Detect which cell encompasses the target text, then output its (x, y) center coordinate. 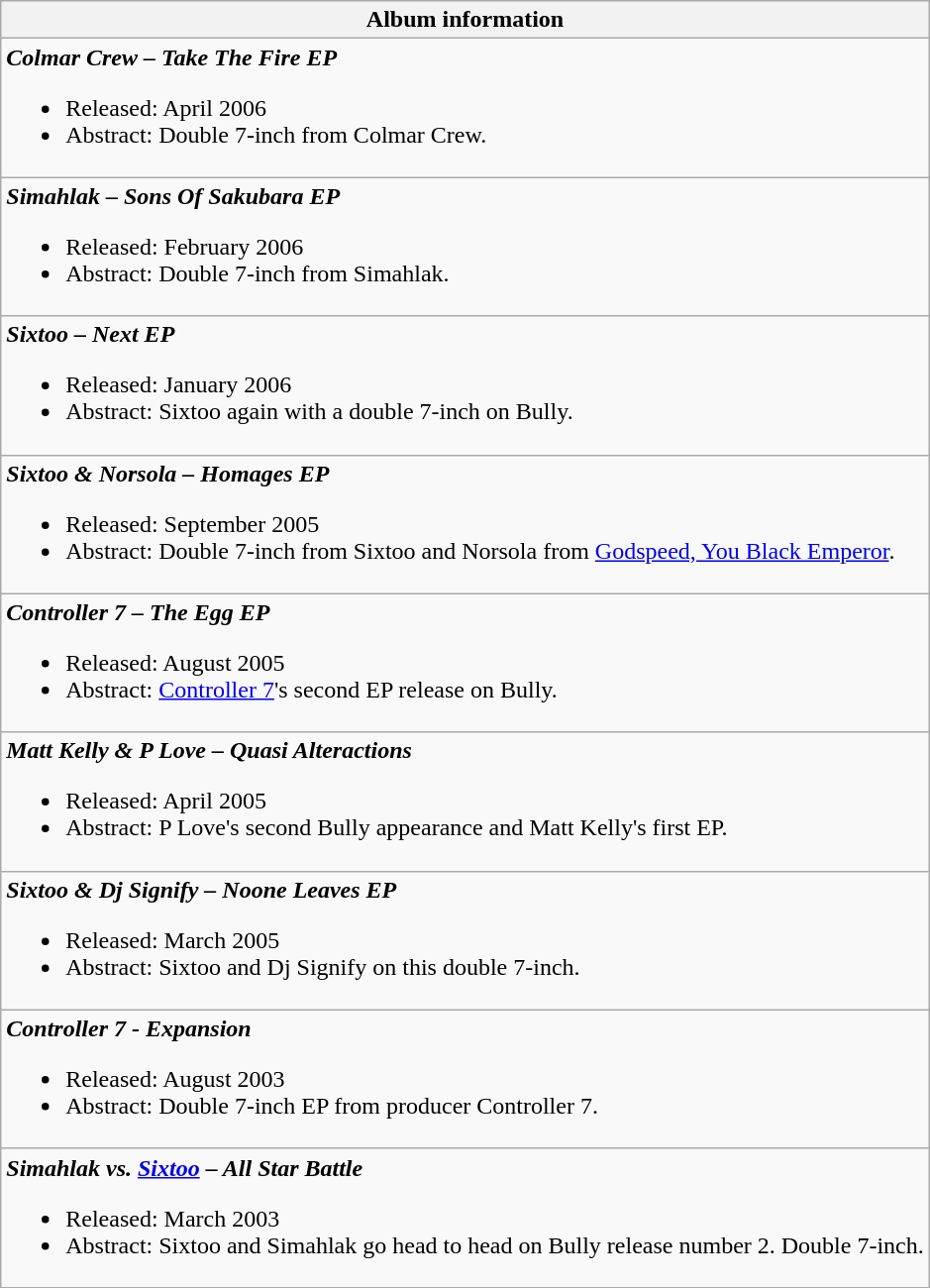
Simahlak – Sons Of Sakubara EPReleased: February 2006Abstract: Double 7-inch from Simahlak. (465, 247)
Sixtoo – Next EPReleased: January 2006Abstract: Sixtoo again with a double 7-inch on Bully. (465, 385)
Colmar Crew – Take The Fire EPReleased: April 2006Abstract: Double 7-inch from Colmar Crew. (465, 108)
Matt Kelly & P Love – Quasi AlteractionsReleased: April 2005Abstract: P Love's second Bully appearance and Matt Kelly's first EP. (465, 802)
Sixtoo & Norsola – Homages EPReleased: September 2005Abstract: Double 7-inch from Sixtoo and Norsola from Godspeed, You Black Emperor. (465, 524)
Controller 7 - ExpansionReleased: August 2003Abstract: Double 7-inch EP from producer Controller 7. (465, 1079)
Sixtoo & Dj Signify – Noone Leaves EPReleased: March 2005Abstract: Sixtoo and Dj Signify on this double 7-inch. (465, 940)
Controller 7 – The Egg EPReleased: August 2005Abstract: Controller 7's second EP release on Bully. (465, 663)
Simahlak vs. Sixtoo – All Star BattleReleased: March 2003Abstract: Sixtoo and Simahlak go head to head on Bully release number 2. Double 7-inch. (465, 1218)
Album information (465, 20)
